Output the (x, y) coordinate of the center of the cell containing the given text.  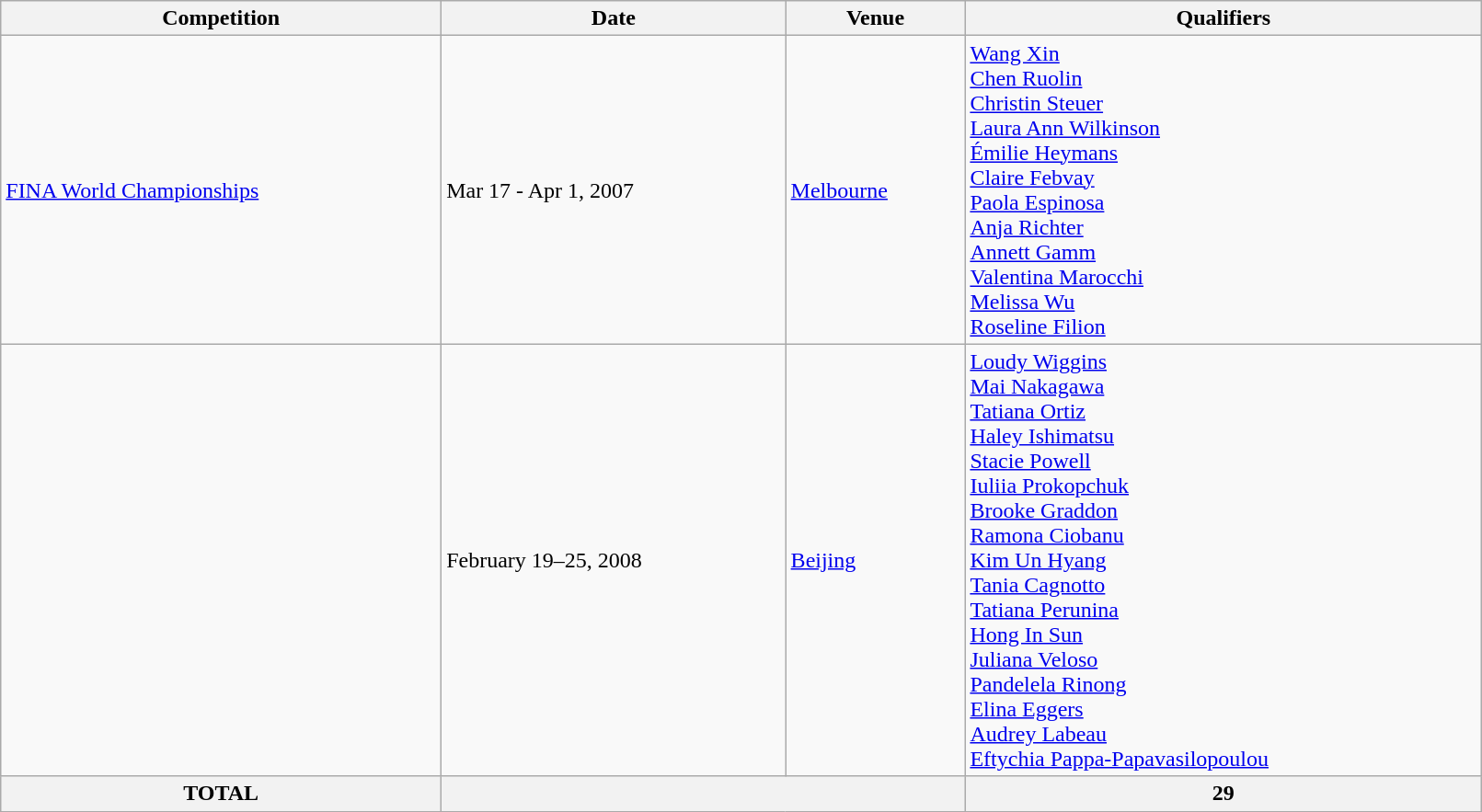
29 (1224, 794)
February 19–25, 2008 (614, 560)
Competition (221, 18)
Beijing (876, 560)
TOTAL (221, 794)
FINA World Championships (221, 189)
Date (614, 18)
Mar 17 - Apr 1, 2007 (614, 189)
Qualifiers (1224, 18)
Venue (876, 18)
Melbourne (876, 189)
